Detect which cell encompasses the target text, then output its [x, y] center coordinate. 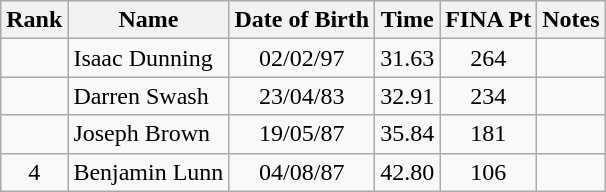
4 [34, 172]
264 [488, 58]
106 [488, 172]
Darren Swash [148, 96]
04/08/87 [302, 172]
02/02/97 [302, 58]
19/05/87 [302, 134]
23/04/83 [302, 96]
Notes [571, 20]
Name [148, 20]
35.84 [408, 134]
FINA Pt [488, 20]
Joseph Brown [148, 134]
Rank [34, 20]
32.91 [408, 96]
Date of Birth [302, 20]
Benjamin Lunn [148, 172]
Isaac Dunning [148, 58]
Time [408, 20]
234 [488, 96]
31.63 [408, 58]
42.80 [408, 172]
181 [488, 134]
